Detect which cell encompasses the target text, then output its [X, Y] center coordinate. 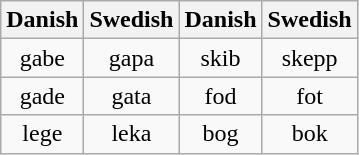
skib [220, 58]
leka [132, 134]
lege [42, 134]
gabe [42, 58]
bog [220, 134]
fot [310, 96]
gapa [132, 58]
gade [42, 96]
skepp [310, 58]
fod [220, 96]
gata [132, 96]
bok [310, 134]
